Identify which cell holds the provided text, then report its [X, Y] central coordinate. 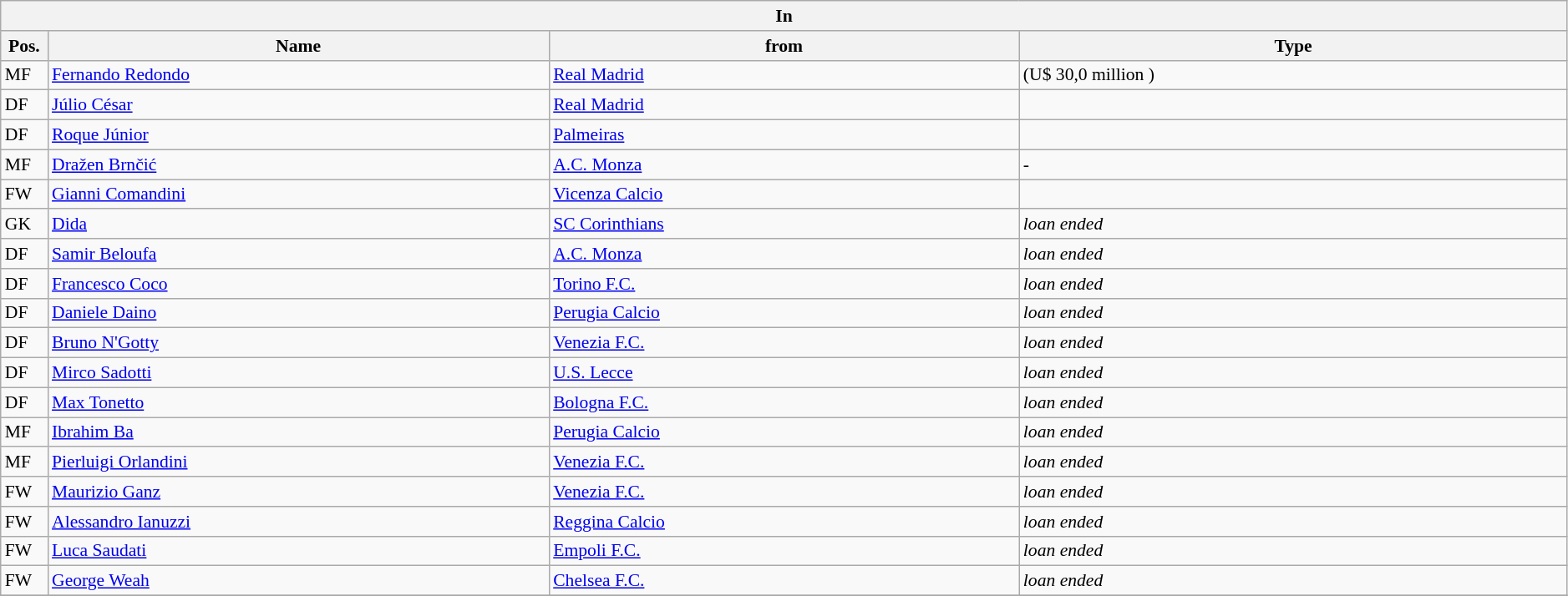
GK [24, 225]
Palmeiras [784, 135]
Mirco Sadotti [298, 373]
Dražen Brnčić [298, 164]
from [784, 46]
Luca Saudati [298, 551]
Torino F.C. [784, 284]
Vicenza Calcio [784, 194]
Type [1293, 46]
U.S. Lecce [784, 373]
Alessandro Ianuzzi [298, 522]
(U$ 30,0 million ) [1293, 75]
Daniele Daino [298, 313]
Ibrahim Ba [298, 432]
In [784, 16]
Reggina Calcio [784, 522]
Bologna F.C. [784, 402]
Gianni Comandini [298, 194]
Francesco Coco [298, 284]
Pierluigi Orlandini [298, 462]
Pos. [24, 46]
Name [298, 46]
Dida [298, 225]
Roque Júnior [298, 135]
George Weah [298, 581]
Maurizio Ganz [298, 492]
Fernando Redondo [298, 75]
Chelsea F.C. [784, 581]
SC Corinthians [784, 225]
- [1293, 164]
Júlio César [298, 105]
Empoli F.C. [784, 551]
Max Tonetto [298, 402]
Samir Beloufa [298, 254]
Bruno N'Gotty [298, 343]
